Determine the (X, Y) coordinate at the center of the cell enclosing the given text.  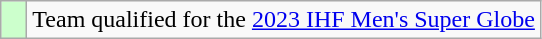
Team qualified for the 2023 IHF Men's Super Globe (284, 20)
